Locate the cell with the specified text and output its (x, y) center coordinate. 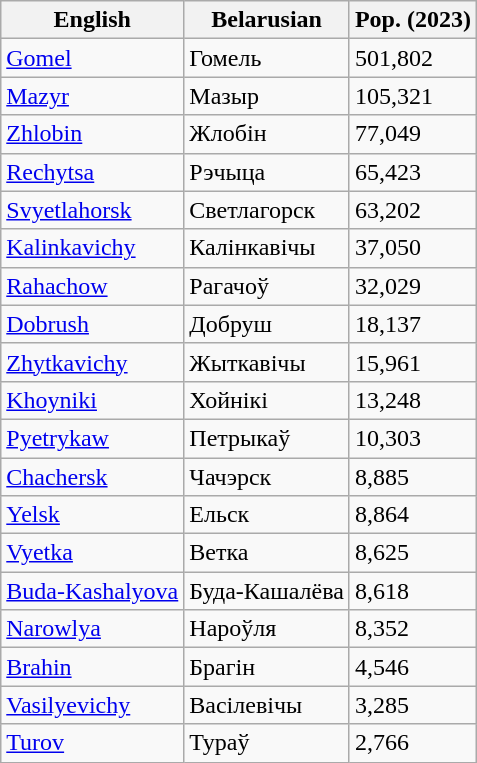
65,423 (412, 172)
4,546 (412, 667)
Pop. (2023) (412, 20)
8,864 (412, 515)
32,029 (412, 286)
13,248 (412, 400)
Belarusian (267, 20)
Ветка (267, 553)
Chachersk (92, 477)
Васілевічы (267, 705)
Чачэрск (267, 477)
77,049 (412, 134)
Mazyr (92, 96)
Тураў (267, 743)
Калінкавічы (267, 248)
Ельск (267, 515)
18,137 (412, 324)
Turov (92, 743)
Rechytsa (92, 172)
2,766 (412, 743)
105,321 (412, 96)
8,352 (412, 629)
Yelsk (92, 515)
Буда-Кашалёва (267, 591)
Рагачоў (267, 286)
Петрыкаў (267, 438)
Zhlobin (92, 134)
Vasilyevichy (92, 705)
Rahachow (92, 286)
Kalinkavichy (92, 248)
Gomel (92, 58)
Vyetka (92, 553)
Мазыр (267, 96)
Khoyniki (92, 400)
Светлагорск (267, 210)
Брагін (267, 667)
Zhytkavichy (92, 362)
Brahin (92, 667)
Нароўля (267, 629)
10,303 (412, 438)
3,285 (412, 705)
Добруш (267, 324)
8,625 (412, 553)
Buda-Kashalyova (92, 591)
English (92, 20)
Pyetrykaw (92, 438)
Svyetlahorsk (92, 210)
501,802 (412, 58)
Гомель (267, 58)
8,885 (412, 477)
63,202 (412, 210)
Жыткавічы (267, 362)
8,618 (412, 591)
15,961 (412, 362)
Рэчыца (267, 172)
Narowlya (92, 629)
Dobrush (92, 324)
Жлобін (267, 134)
Хойнікі (267, 400)
37,050 (412, 248)
